Search for the cell housing the specified text and yield its (X, Y) center coordinate. 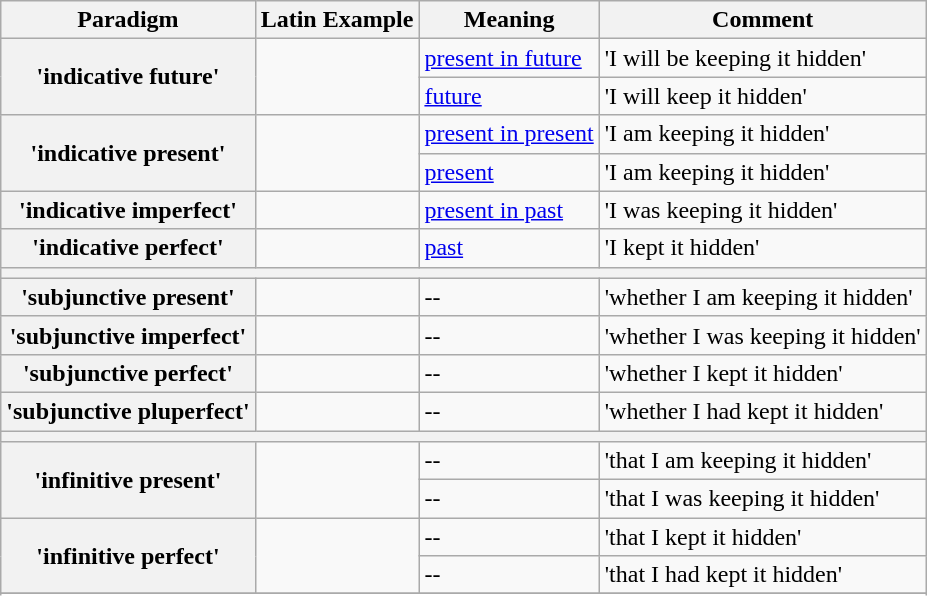
Paradigm (128, 20)
Comment (762, 20)
'whether I had kept it hidden' (762, 411)
'whether I was keeping it hidden' (762, 335)
'that I was keeping it hidden' (762, 499)
'indicative future' (128, 77)
'I kept it hidden' (762, 248)
Latin Example (337, 20)
'indicative present' (128, 153)
'indicative imperfect' (128, 210)
'that I had kept it hidden' (762, 575)
present in present (509, 134)
'whether I kept it hidden' (762, 373)
'subjunctive present' (128, 297)
Meaning (509, 20)
present in future (509, 58)
'subjunctive imperfect' (128, 335)
present (509, 172)
'I will keep it hidden' (762, 96)
'I was keeping it hidden' (762, 210)
'that I am keeping it hidden' (762, 461)
'infinitive present' (128, 480)
'that I kept it hidden' (762, 537)
future (509, 96)
'infinitive perfect' (128, 556)
past (509, 248)
present in past (509, 210)
'subjunctive pluperfect' (128, 411)
'indicative perfect' (128, 248)
'subjunctive perfect' (128, 373)
'I will be keeping it hidden' (762, 58)
'whether I am keeping it hidden' (762, 297)
